Pinpoint the cell where the given text exists, returning its [X, Y] midpoint coordinate. 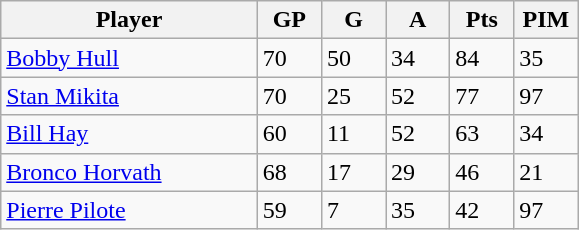
21 [546, 172]
63 [482, 134]
60 [289, 134]
Bronco Horvath [130, 172]
11 [353, 134]
Bobby Hull [130, 58]
7 [353, 210]
46 [482, 172]
Player [130, 20]
Bill Hay [130, 134]
GP [289, 20]
59 [289, 210]
Pts [482, 20]
42 [482, 210]
PIM [546, 20]
Pierre Pilote [130, 210]
G [353, 20]
84 [482, 58]
A [418, 20]
50 [353, 58]
68 [289, 172]
25 [353, 96]
17 [353, 172]
Stan Mikita [130, 96]
29 [418, 172]
77 [482, 96]
